Search for the cell housing the specified text and yield its [X, Y] center coordinate. 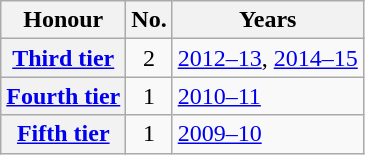
No. [149, 20]
2012–13, 2014–15 [268, 58]
Years [268, 20]
Honour [64, 20]
2010–11 [268, 96]
Third tier [64, 58]
2009–10 [268, 134]
2 [149, 58]
Fourth tier [64, 96]
Fifth tier [64, 134]
